Extract the [X, Y] coordinate from the center of the cell holding the provided text.  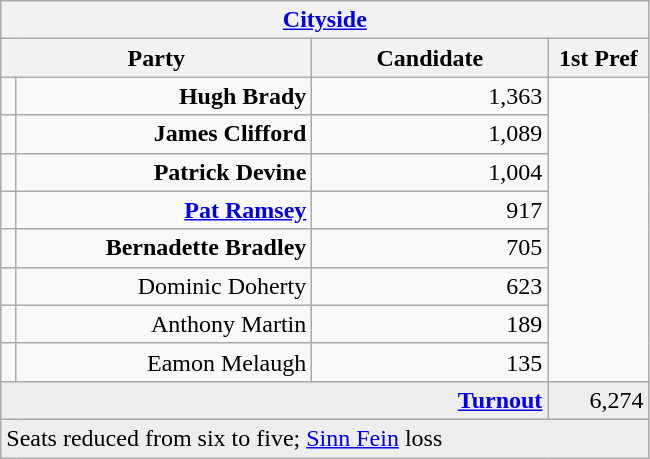
189 [430, 324]
1st Pref [598, 58]
Patrick Devine [164, 172]
Bernadette Bradley [164, 248]
1,089 [430, 134]
Dominic Doherty [164, 286]
Hugh Brady [164, 96]
917 [430, 210]
Seats reduced from six to five; Sinn Fein loss [325, 438]
6,274 [598, 400]
Eamon Melaugh [164, 362]
1,363 [430, 96]
623 [430, 286]
Turnout [274, 400]
Cityside [325, 20]
1,004 [430, 172]
James Clifford [164, 134]
705 [430, 248]
Pat Ramsey [164, 210]
135 [430, 362]
Candidate [430, 58]
Anthony Martin [164, 324]
Party [156, 58]
